Return the (x, y) coordinate for the center point of the cell that contains the specified text.  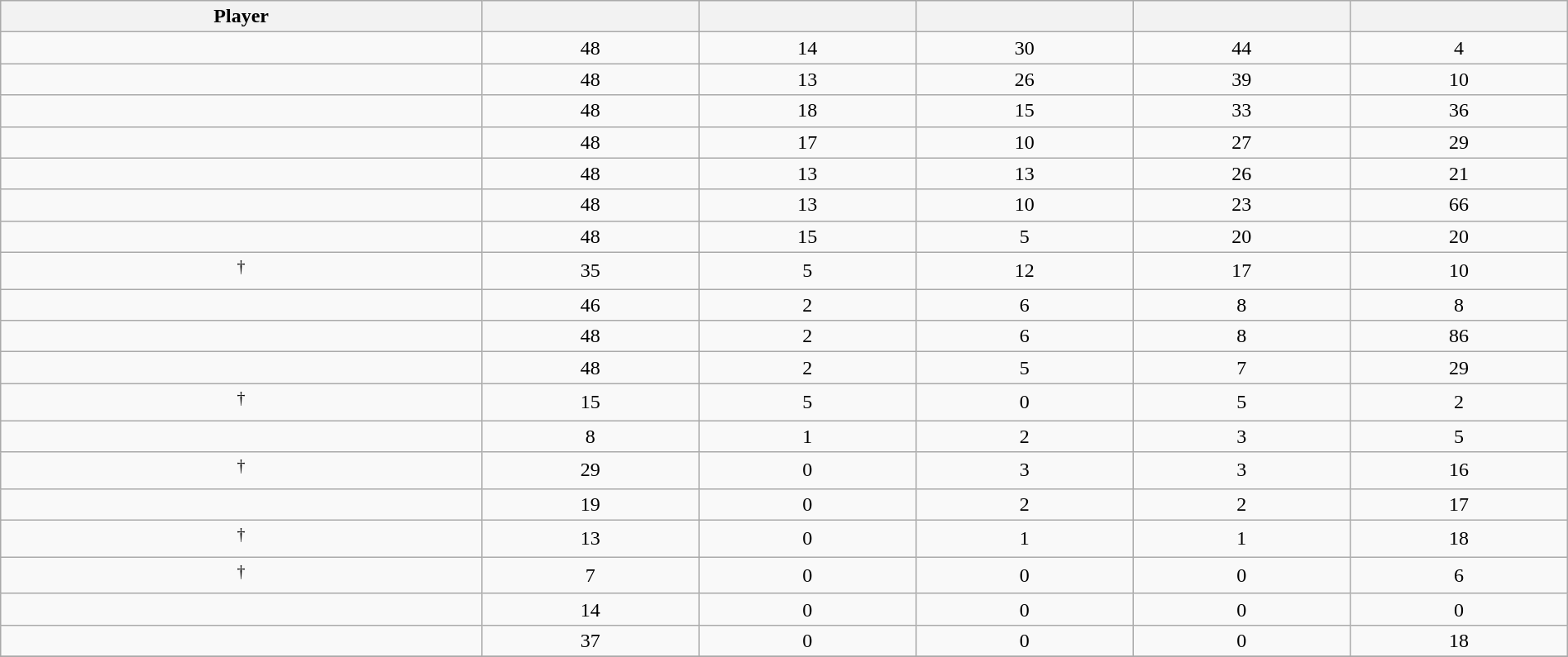
39 (1242, 79)
27 (1242, 142)
Player (241, 17)
16 (1459, 471)
30 (1025, 48)
46 (590, 305)
44 (1242, 48)
33 (1242, 111)
12 (1025, 271)
35 (590, 271)
36 (1459, 111)
86 (1459, 336)
66 (1459, 205)
37 (590, 640)
19 (590, 504)
21 (1459, 174)
23 (1242, 205)
4 (1459, 48)
